Return [X, Y] of the center of cell containing provided text 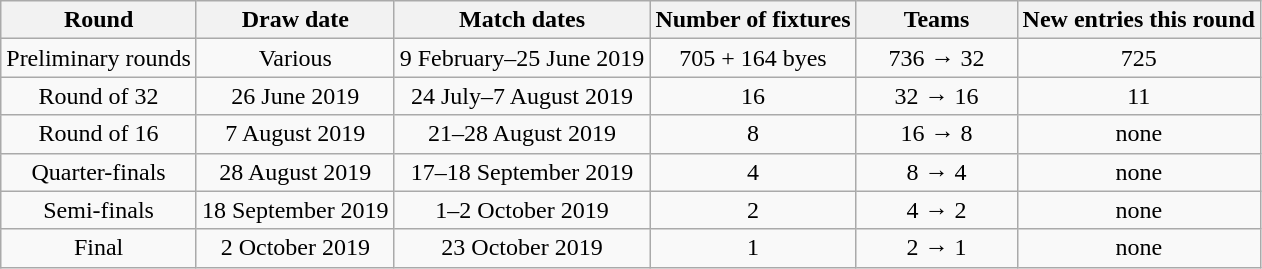
Draw date [295, 20]
New entries this round [1138, 20]
Teams [936, 20]
16 → 8 [936, 134]
705 + 164 byes [753, 58]
26 June 2019 [295, 96]
18 September 2019 [295, 210]
4 [753, 172]
Semi-finals [99, 210]
Round [99, 20]
Final [99, 248]
725 [1138, 58]
23 October 2019 [522, 248]
7 August 2019 [295, 134]
17–18 September 2019 [522, 172]
9 February–25 June 2019 [522, 58]
Round of 16 [99, 134]
Round of 32 [99, 96]
Quarter-finals [99, 172]
2 → 1 [936, 248]
1 [753, 248]
4 → 2 [936, 210]
16 [753, 96]
8 → 4 [936, 172]
8 [753, 134]
Number of fixtures [753, 20]
2 October 2019 [295, 248]
2 [753, 210]
32 → 16 [936, 96]
21–28 August 2019 [522, 134]
28 August 2019 [295, 172]
24 July–7 August 2019 [522, 96]
1–2 October 2019 [522, 210]
11 [1138, 96]
736 → 32 [936, 58]
Match dates [522, 20]
Preliminary rounds [99, 58]
Various [295, 58]
